Find where the given text appears and provide that cell's center as [X, Y] coordinate. 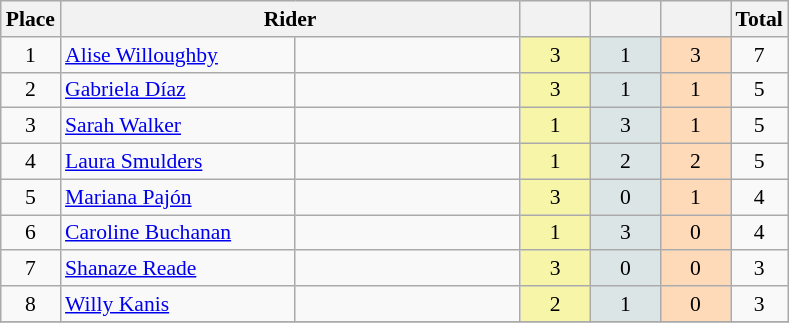
Shanaze Reade [178, 269]
Gabriela Díaz [178, 90]
Willy Kanis [178, 304]
Sarah Walker [178, 126]
8 [30, 304]
6 [30, 233]
Place [30, 19]
Alise Willoughby [178, 55]
Laura Smulders [178, 162]
Caroline Buchanan [178, 233]
Total [760, 19]
Rider [290, 19]
Mariana Pajón [178, 197]
